Pinpoint the cell where the given text exists, returning its [x, y] midpoint coordinate. 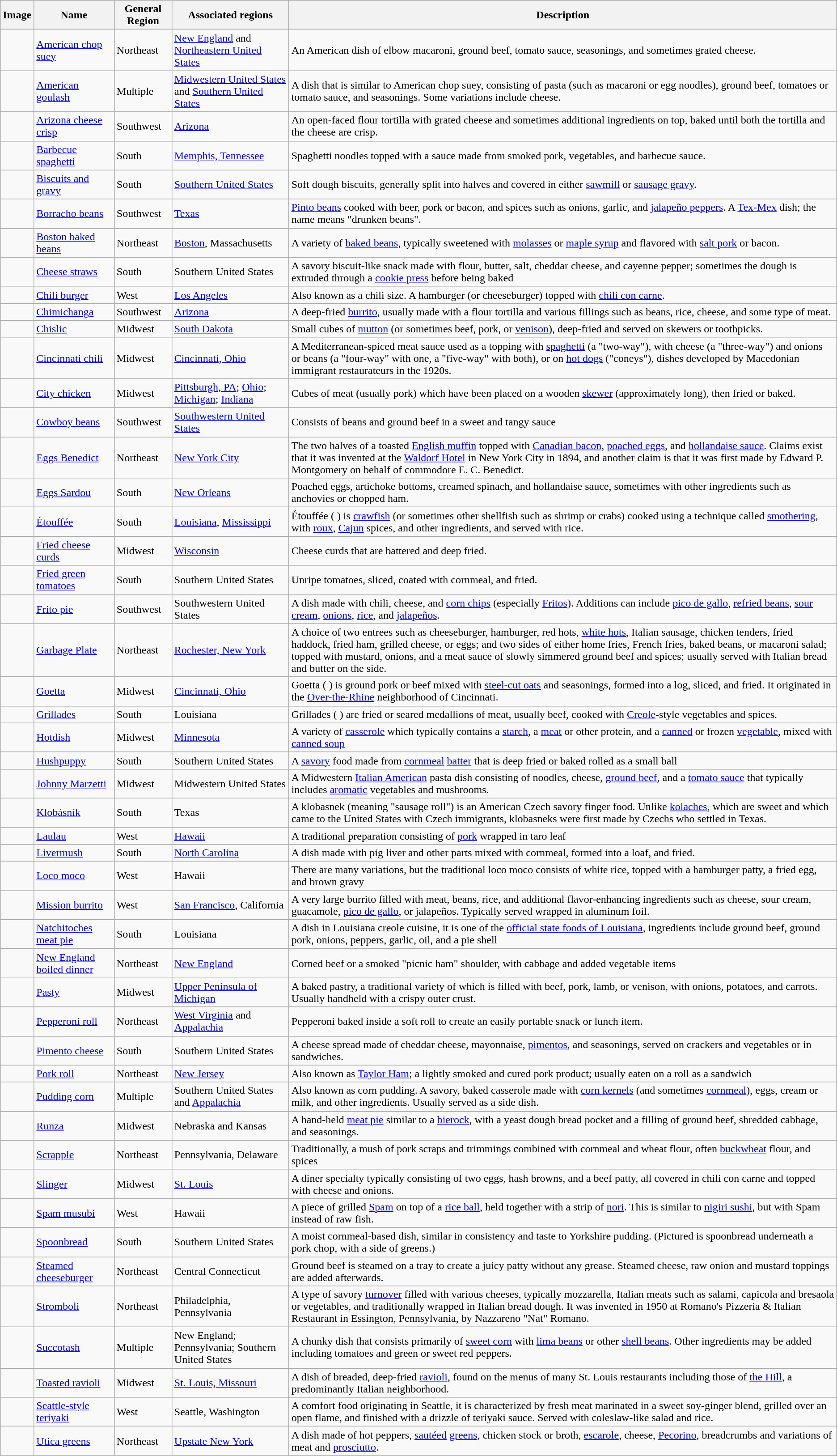
Garbage Plate [74, 650]
Midwestern United States and Southern United States [230, 91]
Cubes of meat (usually pork) which have been placed on a wooden skewer (approximately long), then fried or baked. [562, 394]
Associated regions [230, 15]
Livermush [74, 853]
Pork roll [74, 1074]
Small cubes of mutton (or sometimes beef, pork, or venison), deep-fried and served on skewers or toothpicks. [562, 329]
Scrapple [74, 1155]
New York City [230, 458]
South Dakota [230, 329]
American goulash [74, 91]
Boston, Massachusetts [230, 242]
Eggs Sardou [74, 493]
New England boiled dinner [74, 964]
Utica greens [74, 1441]
Image [17, 15]
Slinger [74, 1184]
Pittsburgh, PA; Ohio; Michigan; Indiana [230, 394]
Pasty [74, 992]
West Virginia and Appalachia [230, 1022]
New England [230, 964]
Also known as a chili size. A hamburger (or cheeseburger) topped with chili con carne. [562, 295]
Pimento cheese [74, 1050]
A diner specialty typically consisting of two eggs, hash browns, and a beef patty, all covered in chili con carne and topped with cheese and onions. [562, 1184]
San Francisco, California [230, 905]
Pepperoni roll [74, 1022]
Loco moco [74, 876]
New Jersey [230, 1074]
Laulau [74, 836]
Midwestern United States [230, 784]
A dish made with pig liver and other parts mixed with cornmeal, formed into a loaf, and fried. [562, 853]
North Carolina [230, 853]
Louisiana, Mississippi [230, 522]
New England; Pennsylvania; Southern United States [230, 1348]
Fried green tomatoes [74, 580]
Spam musubi [74, 1213]
Fried cheese curds [74, 551]
A dish made of hot peppers, sautéed greens, chicken stock or broth, escarole, cheese, Pecorino, breadcrumbs and variations of meat and prosciutto. [562, 1441]
Pennsylvania, Delaware [230, 1155]
Wisconsin [230, 551]
A hand-held meat pie similar to a bierock, with a yeast dough bread pocket and a filling of ground beef, shredded cabbage, and seasonings. [562, 1125]
Unripe tomatoes, sliced, coated with cornmeal, and fried. [562, 580]
Upper Peninsula of Michigan [230, 992]
Frito pie [74, 609]
Seattle-style teriyaki [74, 1412]
New Orleans [230, 493]
Grillades ( ) are fried or seared medallions of meat, usually beef, cooked with Creole-style vegetables and spices. [562, 714]
Nebraska and Kansas [230, 1125]
Stromboli [74, 1307]
Chili burger [74, 295]
Chislic [74, 329]
Soft dough biscuits, generally split into halves and covered in either sawmill or sausage gravy. [562, 184]
Hushpuppy [74, 760]
Johnny Marzetti [74, 784]
Hotdish [74, 737]
Cheese straws [74, 272]
Runza [74, 1125]
St. Louis, Missouri [230, 1383]
American chop suey [74, 50]
Pepperoni baked inside a soft roll to create an easily portable snack or lunch item. [562, 1022]
Memphis, Tennessee [230, 156]
Cincinnati chili [74, 358]
Grillades [74, 714]
Name [74, 15]
Spaghetti noodles topped with a sauce made from smoked pork, vegetables, and barbecue sauce. [562, 156]
Upstate New York [230, 1441]
An open-faced flour tortilla with grated cheese and sometimes additional ingredients on top, baked until both the tortilla and the cheese are crisp. [562, 126]
Natchitoches meat pie [74, 934]
Ground beef is steamed on a tray to create a juicy patty without any grease. Steamed cheese, raw onion and mustard toppings are added afterwards. [562, 1271]
Pudding corn [74, 1097]
Los Angeles [230, 295]
Succotash [74, 1348]
Steamed cheeseburger [74, 1271]
A variety of baked beans, typically sweetened with molasses or maple syrup and flavored with salt pork or bacon. [562, 242]
Arizona cheese crisp [74, 126]
Boston baked beans [74, 242]
Barbecue spaghetti [74, 156]
There are many variations, but the traditional loco moco consists of white rice, topped with a hamburger patty, a fried egg, and brown gravy [562, 876]
Cowboy beans [74, 422]
Traditionally, a mush of pork scraps and trimmings combined with cornmeal and wheat flour, often buckwheat flour, and spices [562, 1155]
Consists of beans and ground beef in a sweet and tangy sauce [562, 422]
New England and Northeastern United States [230, 50]
Toasted ravioli [74, 1383]
Poached eggs, artichoke bottoms, creamed spinach, and hollandaise sauce, sometimes with other ingredients such as anchovies or chopped ham. [562, 493]
A variety of casserole which typically contains a starch, a meat or other protein, and a canned or frozen vegetable, mixed with canned soup [562, 737]
An American dish of elbow macaroni, ground beef, tomato sauce, seasonings, and sometimes grated cheese. [562, 50]
Eggs Benedict [74, 458]
St. Louis [230, 1184]
Seattle, Washington [230, 1412]
Central Connecticut [230, 1271]
Biscuits and gravy [74, 184]
Minnesota [230, 737]
Chimichanga [74, 312]
Klobásník [74, 812]
Description [562, 15]
Corned beef or a smoked "picnic ham" shoulder, with cabbage and added vegetable items [562, 964]
Southern United States and Appalachia [230, 1097]
A savory food made from cornmeal batter that is deep fried or baked rolled as a small ball [562, 760]
Borracho beans [74, 214]
Pinto beans cooked with beer, pork or bacon, and spices such as onions, garlic, and jalapeño peppers. A Tex-Mex dish; the name means "drunken beans". [562, 214]
City chicken [74, 394]
Rochester, New York [230, 650]
Goetta [74, 692]
Also known as Taylor Ham; a lightly smoked and cured pork product; usually eaten on a roll as a sandwich [562, 1074]
Étouffée [74, 522]
A traditional preparation consisting of pork wrapped in taro leaf [562, 836]
Mission burrito [74, 905]
General Region [143, 15]
Cheese curds that are battered and deep fried. [562, 551]
Spoonbread [74, 1242]
A cheese spread made of cheddar cheese, mayonnaise, pimentos, and seasonings, served on crackers and vegetables or in sandwiches. [562, 1050]
Philadelphia, Pennsylvania [230, 1307]
A deep-fried burrito, usually made with a flour tortilla and various fillings such as beans, rice, cheese, and some type of meat. [562, 312]
